Capture the cell that displays the provided text and extract its (X, Y) central coordinate. 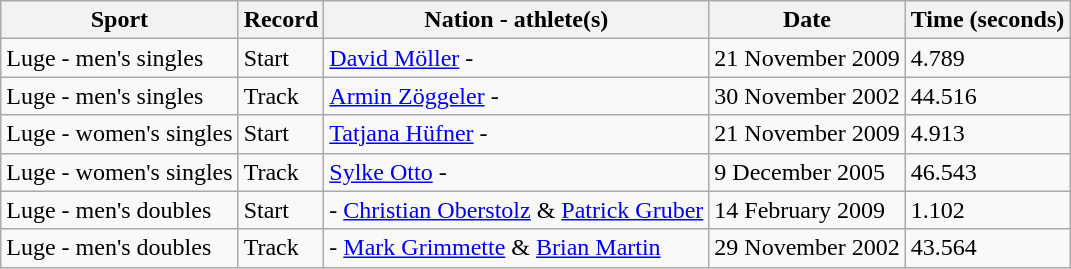
1.102 (988, 210)
Armin Zöggeler - (516, 96)
- Mark Grimmette & Brian Martin (516, 248)
14 February 2009 (807, 210)
30 November 2002 (807, 96)
Time (seconds) (988, 20)
4.913 (988, 134)
David Möller - (516, 58)
- Christian Oberstolz & Patrick Gruber (516, 210)
4.789 (988, 58)
Tatjana Hüfner - (516, 134)
43.564 (988, 248)
44.516 (988, 96)
Nation - athlete(s) (516, 20)
29 November 2002 (807, 248)
Sport (120, 20)
46.543 (988, 172)
9 December 2005 (807, 172)
Sylke Otto - (516, 172)
Date (807, 20)
Record (281, 20)
